Return [X, Y] of the center of cell containing provided text 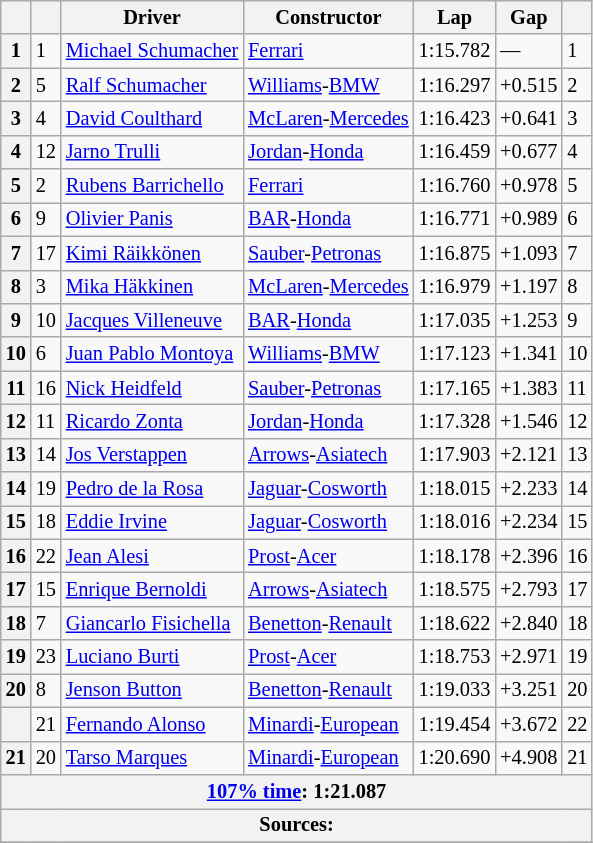
1:15.782 [455, 51]
Ralf Schumacher [152, 85]
Nick Heidfeld [152, 388]
1:17.123 [455, 354]
+2.793 [528, 589]
+0.641 [528, 118]
23 [46, 657]
1:16.297 [455, 85]
1:18.753 [455, 657]
+2.396 [528, 556]
Ricardo Zonta [152, 421]
+2.840 [528, 623]
Jenson Button [152, 690]
Giancarlo Fisichella [152, 623]
1:18.016 [455, 522]
+4.908 [528, 758]
+0.978 [528, 186]
Driver [152, 17]
Jarno Trulli [152, 152]
+2.121 [528, 455]
1:16.771 [455, 219]
1:17.035 [455, 320]
1:19.033 [455, 690]
1:16.423 [455, 118]
Fernando Alonso [152, 724]
Michael Schumacher [152, 51]
+1.197 [528, 287]
1:18.575 [455, 589]
+2.971 [528, 657]
1:16.979 [455, 287]
Jean Alesi [152, 556]
1:17.165 [455, 388]
Lap [455, 17]
+1.093 [528, 253]
Mika Häkkinen [152, 287]
Constructor [328, 17]
Kimi Räikkönen [152, 253]
1:16.760 [455, 186]
+1.383 [528, 388]
Jos Verstappen [152, 455]
Eddie Irvine [152, 522]
1:19.454 [455, 724]
1:16.875 [455, 253]
+0.989 [528, 219]
Gap [528, 17]
Juan Pablo Montoya [152, 354]
1:20.690 [455, 758]
+1.341 [528, 354]
Olivier Panis [152, 219]
1:17.903 [455, 455]
+3.251 [528, 690]
1:18.622 [455, 623]
107% time: 1:21.087 [297, 791]
1:17.328 [455, 421]
Tarso Marques [152, 758]
1:18.015 [455, 489]
Enrique Bernoldi [152, 589]
Sources: [297, 825]
Rubens Barrichello [152, 186]
1:18.178 [455, 556]
+3.672 [528, 724]
+0.515 [528, 85]
Jacques Villeneuve [152, 320]
+2.234 [528, 522]
1:16.459 [455, 152]
— [528, 51]
+0.677 [528, 152]
+1.546 [528, 421]
+2.233 [528, 489]
+1.253 [528, 320]
Pedro de la Rosa [152, 489]
Luciano Burti [152, 657]
David Coulthard [152, 118]
